Identify which cell holds the provided text, then report its (X, Y) central coordinate. 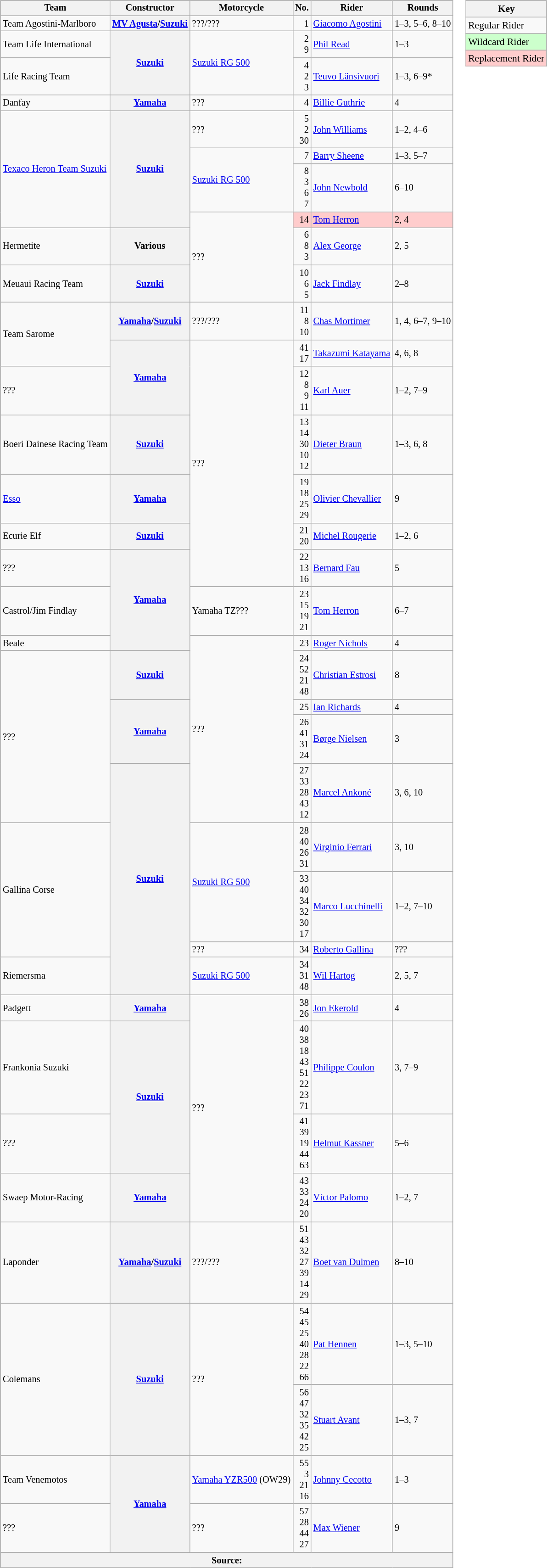
Phil Read (352, 45)
Padgett (55, 1008)
Jack Findlay (352, 284)
Hermetite (55, 246)
No. (302, 8)
Virginio Ferrari (352, 847)
Pat Hennen (352, 1344)
Yamaha YZR500 (OW29) (241, 1480)
683 (302, 246)
8367 (302, 188)
Source: (227, 1560)
Roberto Gallina (352, 950)
5532116 (302, 1480)
Regular Rider (506, 25)
Life Racing Team (55, 77)
5–6 (423, 1143)
Danfay (55, 103)
23151921 (302, 611)
Roger Nichols (352, 643)
Bernard Fau (352, 568)
26413124 (302, 739)
29 (302, 45)
Johnny Cecotto (352, 1480)
221316 (302, 568)
1 (302, 23)
14 (302, 220)
John Newbold (352, 188)
1–3, 5–6, 8–10 (423, 23)
3, 7–9 (423, 1068)
Michel Rougerie (352, 536)
Wil Hartog (352, 976)
Philippe Coulon (352, 1068)
Alex George (352, 246)
Colemans (55, 1379)
54452540282266 (302, 1344)
2733284312 (302, 793)
2, 5 (423, 246)
1314301012 (302, 445)
Jon Ekerold (352, 1008)
Chas Mortimer (352, 321)
Víctor Palomo (352, 1198)
24522148 (302, 675)
5 (423, 568)
3826 (302, 1008)
Team (55, 8)
Ian Richards (352, 707)
25 (302, 707)
Billie Guthrie (352, 103)
Wildcard Rider (506, 42)
Boeri Dainese Racing Team (55, 445)
Motorcycle (241, 8)
Stuart Avant (352, 1420)
Dieter Braun (352, 445)
Gallina Corse (55, 890)
1–3, 6–9* (423, 77)
6–10 (423, 188)
Various (150, 246)
Team Venemotos (55, 1480)
Takazumi Katayama (352, 353)
Rider (352, 8)
19182529 (302, 498)
Barry Sheene (352, 156)
1–3, 6, 8 (423, 445)
564732354225 (302, 1420)
8 (423, 675)
423 (302, 77)
Esso (55, 498)
Marcel Ankoné (352, 793)
1–3, 5–7 (423, 156)
1–2, 7–9 (423, 391)
8–10 (423, 1263)
Helmut Kassner (352, 1143)
Rounds (423, 8)
Børge Nielsen (352, 739)
23 (302, 643)
Beale (55, 643)
Karl Auer (352, 391)
Castrol/Jim Findlay (55, 611)
57284427 (302, 1528)
Texaco Heron Team Suzuki (55, 169)
Team Agostini-Marlboro (55, 23)
2, 5, 7 (423, 976)
3, 10 (423, 847)
Ecurie Elf (55, 536)
MV Agusta/Suzuki (150, 23)
343148 (302, 976)
4038184351222371 (302, 1068)
Boet van Dulmen (352, 1263)
Max Wiener (352, 1528)
1–3, 7 (423, 1420)
Team Sarome (55, 334)
Team Life International (55, 45)
Giacomo Agostini (352, 23)
Constructor (150, 8)
5230 (302, 129)
Olivier Chevallier (352, 498)
Riemersma (55, 976)
2–8 (423, 284)
Replacement Rider (506, 58)
Frankonia Suzuki (55, 1068)
43332420 (302, 1198)
1–2, 6 (423, 536)
1–2, 4–6 (423, 129)
4117 (302, 353)
3, 6, 10 (423, 793)
Teuvo Länsivuori (352, 77)
Marco Lucchinelli (352, 907)
Meuaui Racing Team (55, 284)
Laponder (55, 1263)
7 (302, 156)
128911 (302, 391)
1–2, 7–10 (423, 907)
Yamaha TZ??? (241, 611)
11810 (302, 321)
334034323017 (302, 907)
28402631 (302, 847)
6–7 (423, 611)
1, 4, 6–7, 9–10 (423, 321)
2, 4 (423, 220)
1–2, 7 (423, 1198)
1–3, 5–10 (423, 1344)
34 (302, 950)
3 (423, 739)
John Williams (352, 129)
4139194463 (302, 1143)
Christian Estrosi (352, 675)
2120 (302, 536)
1065 (302, 284)
51433227391429 (302, 1263)
4, 6, 8 (423, 353)
Swaep Motor-Racing (55, 1198)
Key (506, 9)
